Provide the [x, y] coordinate of the cell's center where the given text is located.  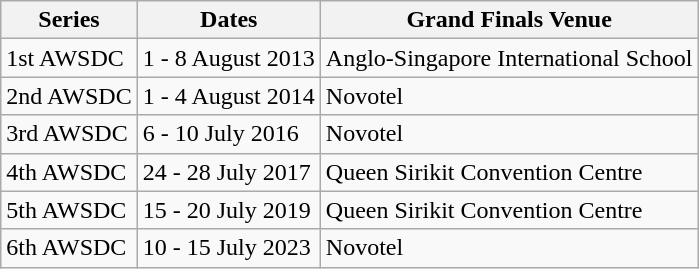
4th AWSDC [69, 172]
6th AWSDC [69, 248]
1 - 4 August 2014 [228, 96]
Anglo-Singapore International School [509, 58]
10 - 15 July 2023 [228, 248]
Dates [228, 20]
1st AWSDC [69, 58]
6 - 10 July 2016 [228, 134]
1 - 8 August 2013 [228, 58]
5th AWSDC [69, 210]
24 - 28 July 2017 [228, 172]
Series [69, 20]
15 - 20 July 2019 [228, 210]
3rd AWSDC [69, 134]
Grand Finals Venue [509, 20]
2nd AWSDC [69, 96]
